Capture the cell that displays the provided text and extract its [x, y] central coordinate. 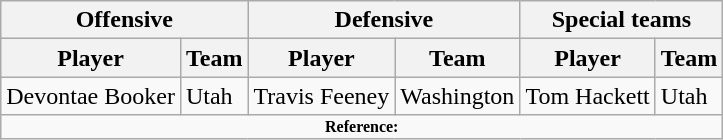
Defensive [384, 20]
Travis Feeney [322, 96]
Special teams [622, 20]
Devontae Booker [91, 96]
Tom Hackett [588, 96]
Washington [458, 96]
Offensive [124, 20]
Reference: [362, 127]
